Scan for the cell matching the given text and deliver its (X, Y) coordinate at center. 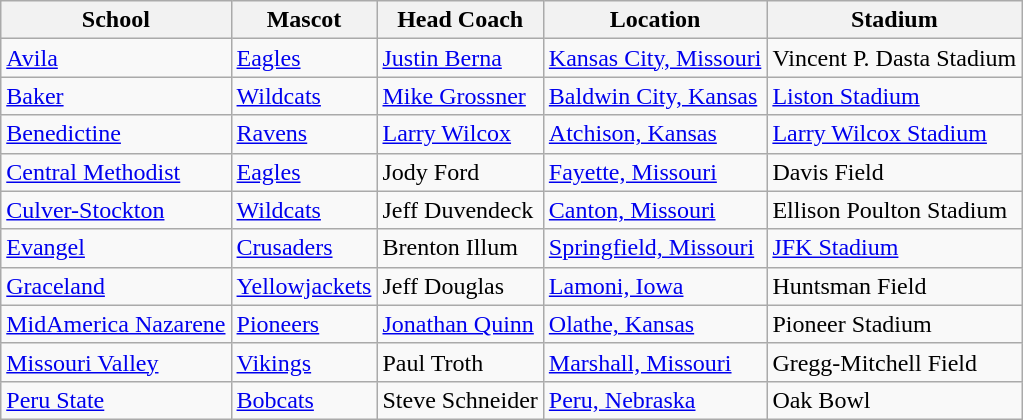
Larry Wilcox (460, 134)
Fayette, Missouri (655, 172)
Huntsman Field (894, 286)
Davis Field (894, 172)
Culver-Stockton (116, 210)
Justin Berna (460, 58)
Stadium (894, 20)
Crusaders (304, 248)
Liston Stadium (894, 96)
Head Coach (460, 20)
Atchison, Kansas (655, 134)
Avila (116, 58)
Jeff Douglas (460, 286)
Central Methodist (116, 172)
Jeff Duvendeck (460, 210)
Steve Schneider (460, 400)
Paul Troth (460, 362)
Springfield, Missouri (655, 248)
Pioneer Stadium (894, 324)
JFK Stadium (894, 248)
Graceland (116, 286)
Gregg-Mitchell Field (894, 362)
Mascot (304, 20)
Yellowjackets (304, 286)
Marshall, Missouri (655, 362)
Lamoni, Iowa (655, 286)
Benedictine (116, 134)
Pioneers (304, 324)
Brenton Illum (460, 248)
Oak Bowl (894, 400)
Kansas City, Missouri (655, 58)
MidAmerica Nazarene (116, 324)
Vincent P. Dasta Stadium (894, 58)
Baldwin City, Kansas (655, 96)
Canton, Missouri (655, 210)
Jonathan Quinn (460, 324)
School (116, 20)
Peru State (116, 400)
Missouri Valley (116, 362)
Ravens (304, 134)
Baker (116, 96)
Olathe, Kansas (655, 324)
Vikings (304, 362)
Evangel (116, 248)
Mike Grossner (460, 96)
Location (655, 20)
Jody Ford (460, 172)
Bobcats (304, 400)
Larry Wilcox Stadium (894, 134)
Peru, Nebraska (655, 400)
Ellison Poulton Stadium (894, 210)
